Identify which cell holds the provided text, then report its (x, y) central coordinate. 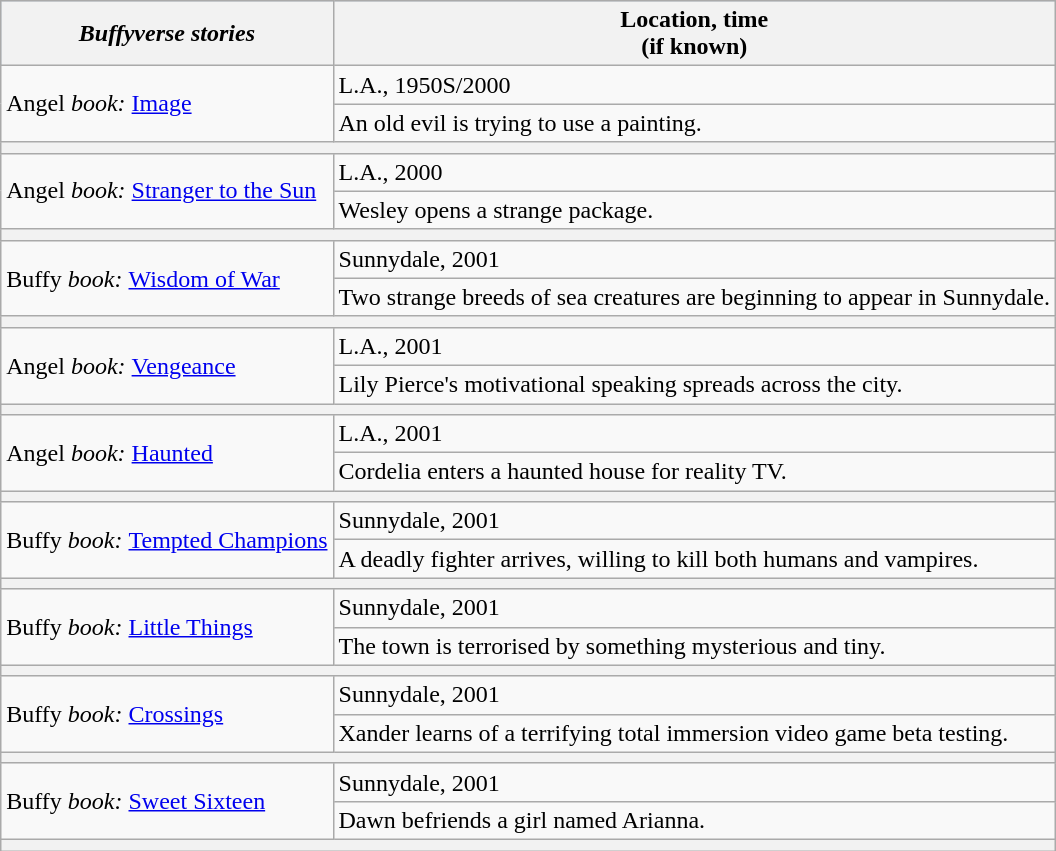
Buffy book: Sweet Sixteen (167, 801)
Buffy book: Wisdom of War (167, 278)
Location, time (if known) (694, 34)
The town is terrorised by something mysterious and tiny. (694, 646)
Angel book: Image (167, 104)
Buffy book: Tempted Champions (167, 540)
Xander learns of a terrifying total immersion video game beta testing. (694, 733)
Angel book: Haunted (167, 453)
An old evil is trying to use a painting. (694, 123)
Dawn befriends a girl named Arianna. (694, 820)
Cordelia enters a haunted house for reality TV. (694, 472)
L.A., 2000 (694, 172)
A deadly fighter arrives, willing to kill both humans and vampires. (694, 559)
Angel book: Stranger to the Sun (167, 191)
Buffy book: Little Things (167, 627)
Lily Pierce's motivational speaking spreads across the city. (694, 384)
Buffy book: Crossings (167, 714)
L.A., 1950S/2000 (694, 85)
Buffyverse stories (167, 34)
Angel book: Vengeance (167, 365)
Two strange breeds of sea creatures are beginning to appear in Sunnydale. (694, 297)
Wesley opens a strange package. (694, 210)
